Identify which cell holds the provided text, then report its [x, y] central coordinate. 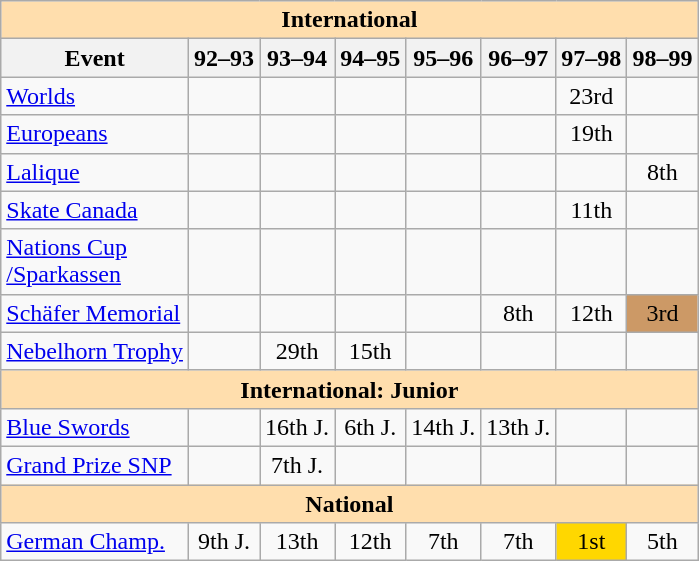
15th [370, 351]
93–94 [298, 58]
13th [298, 542]
96–97 [518, 58]
5th [662, 542]
6th J. [370, 427]
13th J. [518, 427]
Worlds [95, 96]
Nebelhorn Trophy [95, 351]
Skate Canada [95, 210]
14th J. [444, 427]
23rd [592, 96]
National [350, 503]
Nations Cup/Sparkassen [95, 262]
Blue Swords [95, 427]
9th J. [224, 542]
98–99 [662, 58]
Grand Prize SNP [95, 465]
1st [592, 542]
29th [298, 351]
19th [592, 134]
Lalique [95, 172]
3rd [662, 313]
95–96 [444, 58]
Europeans [95, 134]
92–93 [224, 58]
German Champ. [95, 542]
International [350, 20]
Event [95, 58]
International: Junior [350, 389]
97–98 [592, 58]
Schäfer Memorial [95, 313]
7th J. [298, 465]
11th [592, 210]
94–95 [370, 58]
16th J. [298, 427]
